Provide the [X, Y] coordinate of the cell's center where the given text is located.  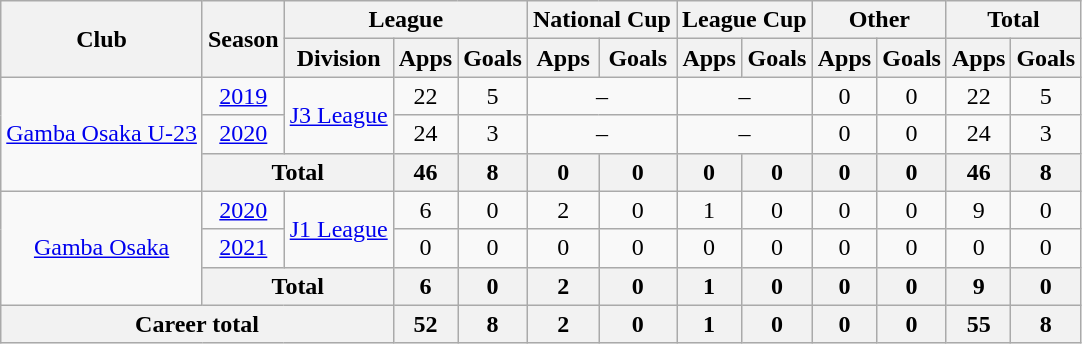
Division [338, 58]
2021 [243, 248]
Season [243, 39]
2019 [243, 96]
J1 League [338, 229]
Gamba Osaka [102, 248]
J3 League [338, 115]
55 [978, 324]
Other [879, 20]
52 [425, 324]
Gamba Osaka U-23 [102, 134]
League [406, 20]
League Cup [744, 20]
Career total [197, 324]
National Cup [602, 20]
Club [102, 39]
